Return [x, y] of the center of cell containing provided text 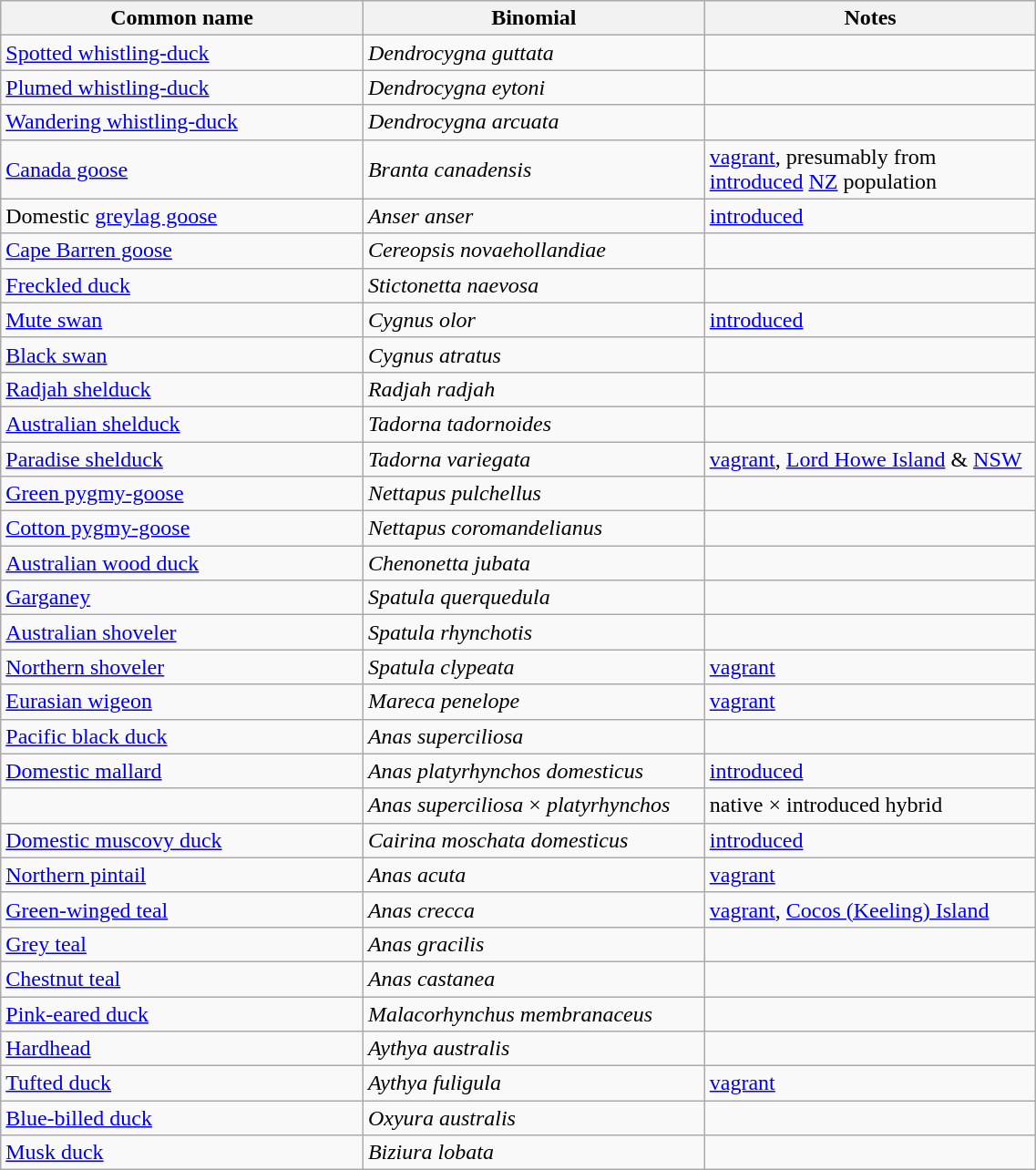
Pacific black duck [182, 736]
Canada goose [182, 169]
Binomial [534, 18]
Tadorna tadornoides [534, 424]
Spatula querquedula [534, 598]
Wandering whistling-duck [182, 122]
native × introduced hybrid [870, 806]
Mute swan [182, 320]
Anas crecca [534, 909]
Cape Barren goose [182, 251]
Musk duck [182, 1153]
Green pygmy-goose [182, 494]
Common name [182, 18]
Malacorhynchus membranaceus [534, 1014]
Paradise shelduck [182, 458]
Radjah shelduck [182, 389]
Anas superciliosa [534, 736]
Grey teal [182, 944]
Notes [870, 18]
Nettapus pulchellus [534, 494]
vagrant, Lord Howe Island & NSW [870, 458]
Domestic muscovy duck [182, 840]
vagrant, Cocos (Keeling) Island [870, 909]
Domestic mallard [182, 771]
Australian shelduck [182, 424]
Aythya fuligula [534, 1083]
Branta canadensis [534, 169]
Tufted duck [182, 1083]
Cairina moschata domesticus [534, 840]
Cotton pygmy-goose [182, 529]
Blue-billed duck [182, 1118]
Cygnus olor [534, 320]
Spotted whistling-duck [182, 53]
Tadorna variegata [534, 458]
Chenonetta jubata [534, 563]
Spatula rhynchotis [534, 632]
Garganey [182, 598]
Spatula clypeata [534, 667]
Domestic greylag goose [182, 216]
Anas gracilis [534, 944]
Hardhead [182, 1049]
Oxyura australis [534, 1118]
vagrant, presumably from introduced NZ population [870, 169]
Anas acuta [534, 875]
Eurasian wigeon [182, 702]
Pink-eared duck [182, 1014]
Aythya australis [534, 1049]
Northern pintail [182, 875]
Cereopsis novaehollandiae [534, 251]
Black swan [182, 354]
Radjah radjah [534, 389]
Dendrocygna arcuata [534, 122]
Anas platyrhynchos domesticus [534, 771]
Green-winged teal [182, 909]
Anser anser [534, 216]
Dendrocygna guttata [534, 53]
Nettapus coromandelianus [534, 529]
Dendrocygna eytoni [534, 87]
Anas castanea [534, 979]
Australian wood duck [182, 563]
Freckled duck [182, 285]
Mareca penelope [534, 702]
Northern shoveler [182, 667]
Chestnut teal [182, 979]
Anas superciliosa × platyrhynchos [534, 806]
Cygnus atratus [534, 354]
Biziura lobata [534, 1153]
Stictonetta naevosa [534, 285]
Plumed whistling-duck [182, 87]
Australian shoveler [182, 632]
